For the text-containing cell, return its midpoint in (x, y) coordinate format. 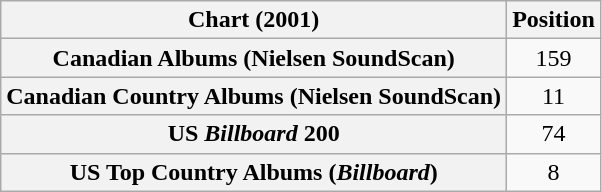
Canadian Albums (Nielsen SoundScan) (254, 58)
11 (554, 96)
159 (554, 58)
US Billboard 200 (254, 134)
74 (554, 134)
Position (554, 20)
Chart (2001) (254, 20)
Canadian Country Albums (Nielsen SoundScan) (254, 96)
8 (554, 172)
US Top Country Albums (Billboard) (254, 172)
